From the cell containing the given text, extract its center point as (x, y) coordinate. 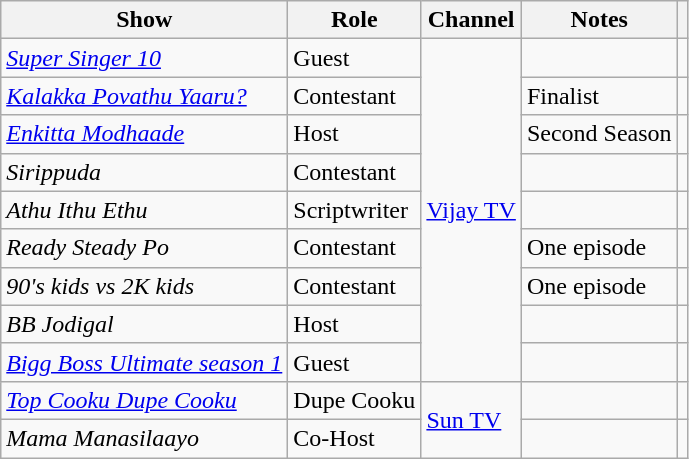
Kalakka Povathu Yaaru? (144, 96)
Sirippuda (144, 172)
Vijay TV (471, 210)
BB Jodigal (144, 324)
Notes (599, 20)
Role (354, 20)
Super Singer 10 (144, 58)
Second Season (599, 134)
Athu Ithu Ethu (144, 210)
Sun TV (471, 419)
Enkitta Modhaade (144, 134)
Co-Host (354, 438)
Dupe Cooku (354, 400)
Bigg Boss Ultimate season 1 (144, 362)
Top Cooku Dupe Cooku (144, 400)
Show (144, 20)
Channel (471, 20)
Finalist (599, 96)
Scriptwriter (354, 210)
Mama Manasilaayo (144, 438)
Ready Steady Po (144, 248)
90's kids vs 2K kids (144, 286)
